From the cell containing the given text, extract its center point as (x, y) coordinate. 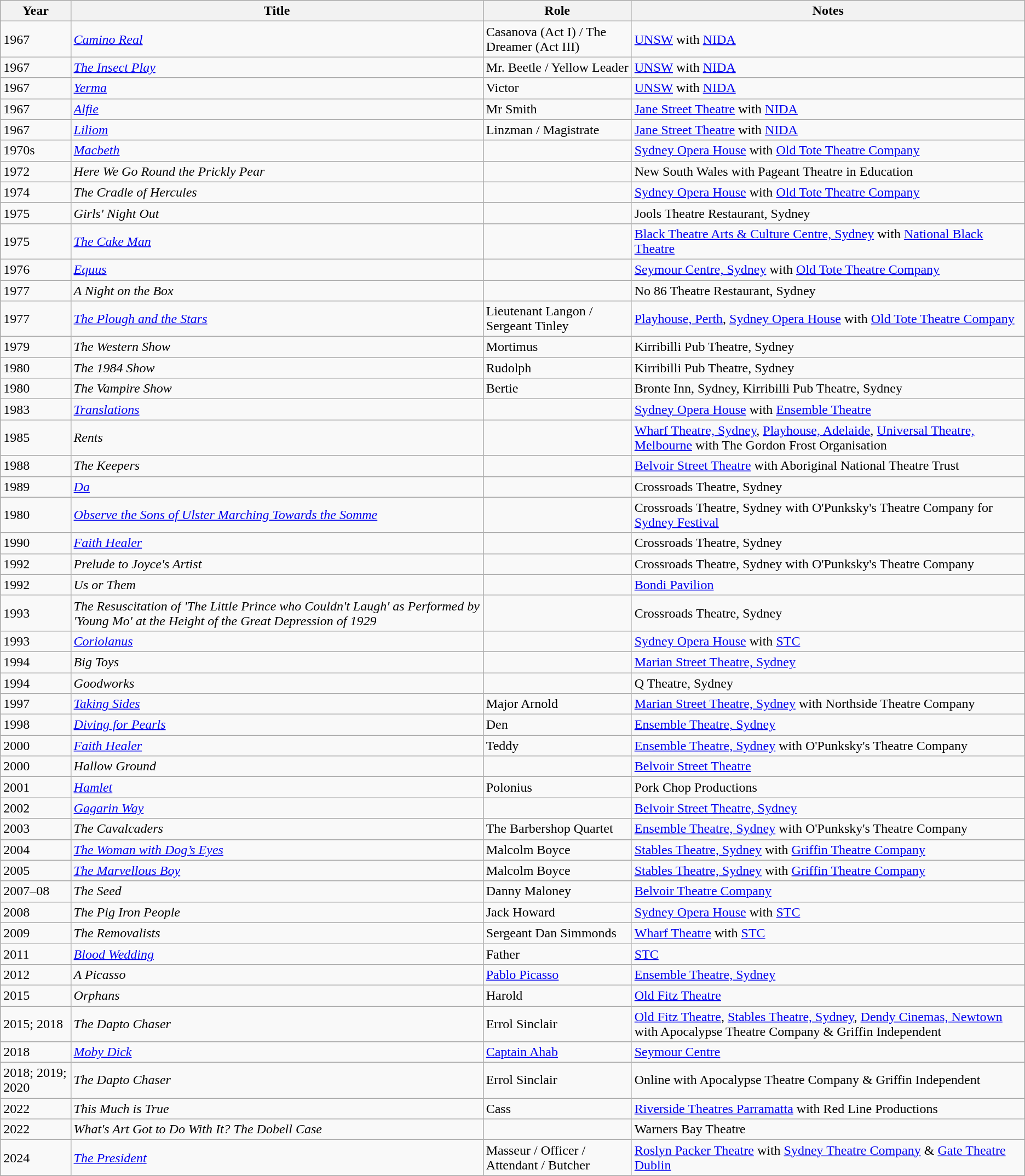
The 1984 Show (277, 368)
Gagarin Way (277, 808)
2002 (36, 808)
Cass (557, 1109)
2001 (36, 787)
Camino Real (277, 39)
This Much is True (277, 1109)
Old Fitz Theatre, Stables Theatre, Sydney, Dendy Cinemas, Newtown with Apocalypse Theatre Company & Griffin Independent (828, 1024)
Harold (557, 995)
Notes (828, 11)
2005 (36, 871)
Online with Apocalypse Theatre Company & Griffin Independent (828, 1081)
The Barbershop Quartet (557, 829)
The Western Show (277, 347)
Diving for Pearls (277, 725)
Hamlet (277, 787)
Coriolanus (277, 641)
1989 (36, 487)
The Seed (277, 891)
Rudolph (557, 368)
Year (36, 11)
Role (557, 11)
Mr Smith (557, 109)
1997 (36, 704)
Masseur / Officer / Attendant / Butcher (557, 1157)
Moby Dick (277, 1052)
Jools Theatre Restaurant, Sydney (828, 213)
Belvoir Theatre Company (828, 891)
Sergeant Dan Simmonds (557, 933)
1974 (36, 192)
Da (277, 487)
Den (557, 725)
Here We Go Round the Prickly Pear (277, 171)
The Marvellous Boy (277, 871)
Warners Bay Theatre (828, 1129)
No 86 Theatre Restaurant, Sydney (828, 291)
Danny Maloney (557, 891)
Rents (277, 438)
Belvoir Street Theatre (828, 766)
2018; 2019; 2020 (36, 1081)
The Plough and the Stars (277, 319)
Q Theatre, Sydney (828, 683)
2009 (36, 933)
The President (277, 1157)
Seymour Centre, Sydney with Old Tote Theatre Company (828, 269)
Roslyn Packer Theatre with Sydney Theatre Company & Gate Theatre Dublin (828, 1157)
Casanova (Act I) / The Dreamer (Act III) (557, 39)
2003 (36, 829)
The Keepers (277, 466)
A Night on the Box (277, 291)
Crossroads Theatre, Sydney with O'Punksky's Theatre Company (828, 564)
Teddy (557, 746)
Orphans (277, 995)
Major Arnold (557, 704)
Blood Wedding (277, 954)
Marian Street Theatre, Sydney (828, 662)
Victor (557, 88)
1979 (36, 347)
Bertie (557, 389)
New South Wales with Pageant Theatre in Education (828, 171)
2012 (36, 975)
Us or Them (277, 585)
Riverside Theatres Parramatta with Red Line Productions (828, 1109)
Title (277, 11)
2024 (36, 1157)
Mortimus (557, 347)
The Cake Man (277, 241)
Jack Howard (557, 912)
Pork Chop Productions (828, 787)
1972 (36, 171)
1976 (36, 269)
Black Theatre Arts & Culture Centre, Sydney with National Black Theatre (828, 241)
Girls' Night Out (277, 213)
1985 (36, 438)
Alfie (277, 109)
Macbeth (277, 151)
Linzman / Magistrate (557, 130)
Polonius (557, 787)
The Woman with Dog’s Eyes (277, 850)
2015; 2018 (36, 1024)
Belvoir Street Theatre, Sydney (828, 808)
2004 (36, 850)
Observe the Sons of Ulster Marching Towards the Somme (277, 515)
1988 (36, 466)
1970s (36, 151)
Crossroads Theatre, Sydney with O'Punksky's Theatre Company for Sydney Festival (828, 515)
2011 (36, 954)
1983 (36, 410)
Father (557, 954)
Yerma (277, 88)
The Cradle of Hercules (277, 192)
2018 (36, 1052)
Translations (277, 410)
Seymour Centre (828, 1052)
1990 (36, 543)
Old Fitz Theatre (828, 995)
Belvoir Street Theatre with Aboriginal National Theatre Trust (828, 466)
What's Art Got to Do With It? The Dobell Case (277, 1129)
Taking Sides (277, 704)
Prelude to Joyce's Artist (277, 564)
Big Toys (277, 662)
2008 (36, 912)
Captain Ahab (557, 1052)
Sydney Opera House with Ensemble Theatre (828, 410)
Bronte Inn, Sydney, Kirribilli Pub Theatre, Sydney (828, 389)
Liliom (277, 130)
2015 (36, 995)
Pablo Picasso (557, 975)
A Picasso (277, 975)
The Pig Iron People (277, 912)
Hallow Ground (277, 766)
The Vampire Show (277, 389)
The Cavalcaders (277, 829)
Marian Street Theatre, Sydney with Northside Theatre Company (828, 704)
Equus (277, 269)
Lieutenant Langon / Sergeant Tinley (557, 319)
Goodworks (277, 683)
1998 (36, 725)
Wharf Theatre with STC (828, 933)
Mr. Beetle / Yellow Leader (557, 67)
STC (828, 954)
Wharf Theatre, Sydney, Playhouse, Adelaide, Universal Theatre, Melbourne with The Gordon Frost Organisation (828, 438)
The Resuscitation of 'The Little Prince who Couldn't Laugh' as Performed by 'Young Mo' at the Height of the Great Depression of 1929 (277, 613)
The Removalists (277, 933)
2007–08 (36, 891)
Playhouse, Perth, Sydney Opera House with Old Tote Theatre Company (828, 319)
The Insect Play (277, 67)
Bondi Pavilion (828, 585)
